Locate the cell with the specified text and output its [X, Y] center coordinate. 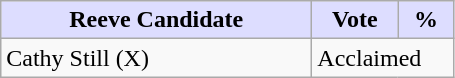
Acclaimed [383, 58]
% [426, 20]
Reeve Candidate [156, 20]
Vote [355, 20]
Cathy Still (X) [156, 58]
